Detect which cell encompasses the target text, then output its (X, Y) center coordinate. 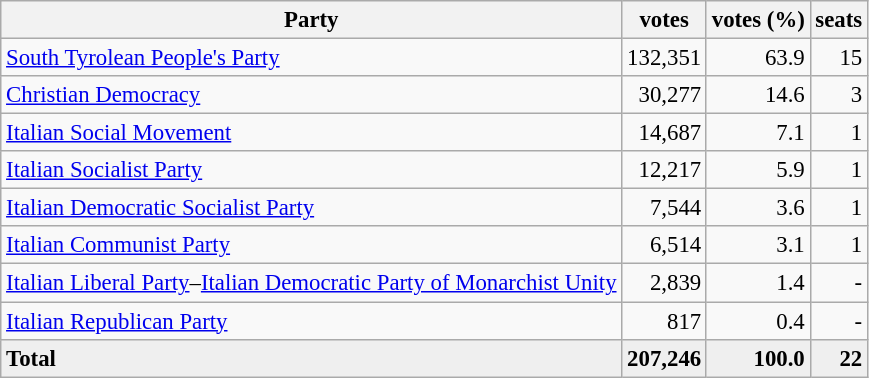
63.9 (758, 58)
132,351 (664, 58)
Italian Republican Party (312, 321)
votes (664, 20)
South Tyrolean People's Party (312, 58)
207,246 (664, 358)
6,514 (664, 245)
Italian Socialist Party (312, 170)
Italian Communist Party (312, 245)
14,687 (664, 133)
7.1 (758, 133)
12,217 (664, 170)
Christian Democracy (312, 95)
5.9 (758, 170)
Italian Liberal Party–Italian Democratic Party of Monarchist Unity (312, 283)
Party (312, 20)
Italian Social Movement (312, 133)
votes (%) (758, 20)
3.1 (758, 245)
100.0 (758, 358)
22 (838, 358)
Italian Democratic Socialist Party (312, 208)
15 (838, 58)
2,839 (664, 283)
7,544 (664, 208)
0.4 (758, 321)
Total (312, 358)
14.6 (758, 95)
3 (838, 95)
3.6 (758, 208)
1.4 (758, 283)
30,277 (664, 95)
seats (838, 20)
817 (664, 321)
